Find where the given text appears and provide that cell's center as (X, Y) coordinate. 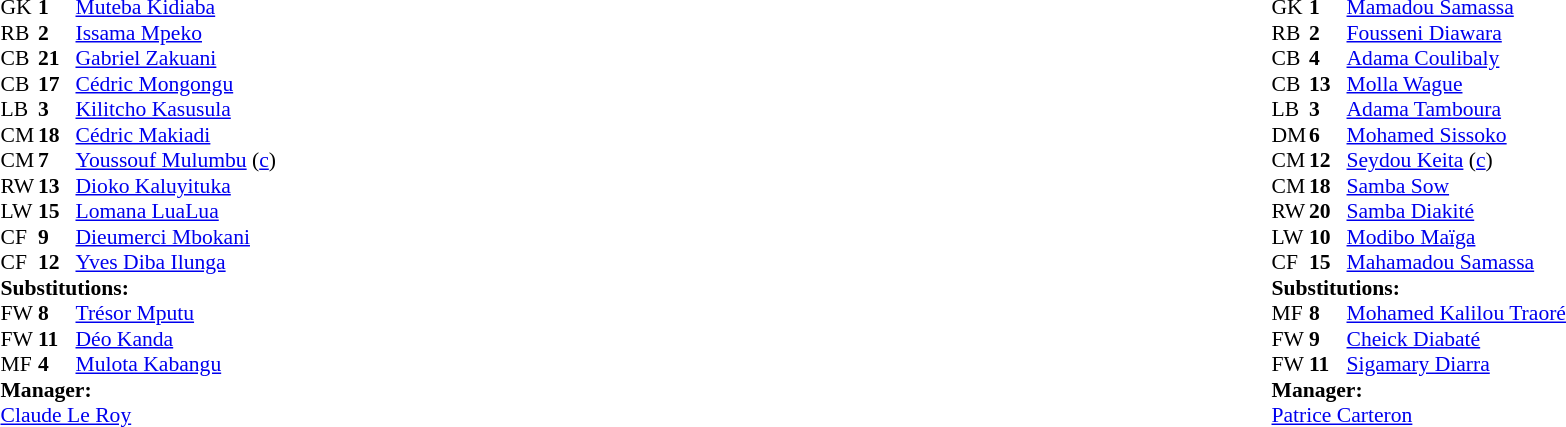
Mohamed Kalilou Traoré (1456, 313)
Cheick Diabaté (1456, 339)
20 (1328, 211)
Adama Tamboura (1456, 109)
Lomana LuaLua (176, 211)
10 (1328, 237)
Dioko Kaluyituka (176, 186)
Yves Diba Ilunga (176, 263)
Fousseni Diawara (1456, 33)
7 (57, 161)
Molla Wague (1456, 84)
21 (57, 59)
Déo Kanda (176, 339)
Cédric Mongongu (176, 84)
Issama Mpeko (176, 33)
DM (1291, 135)
17 (57, 84)
Cédric Makiadi (176, 135)
6 (1328, 135)
Mulota Kabangu (176, 365)
Samba Sow (1456, 186)
Gabriel Zakuani (176, 59)
Seydou Keita (c) (1456, 161)
Mohamed Sissoko (1456, 135)
Mahamadou Samassa (1456, 263)
Adama Coulibaly (1456, 59)
Dieumerci Mbokani (176, 237)
Samba Diakité (1456, 211)
Sigamary Diarra (1456, 365)
Modibo Maïga (1456, 237)
Kilitcho Kasusula (176, 109)
Youssouf Mulumbu (c) (176, 161)
Trésor Mputu (176, 313)
